Locate the cell with the specified text and output its [x, y] center coordinate. 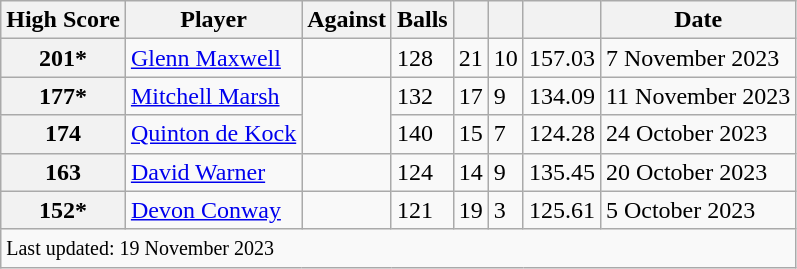
10 [506, 58]
20 October 2023 [698, 172]
11 November 2023 [698, 96]
21 [470, 58]
Against [347, 20]
Glenn Maxwell [213, 58]
174 [64, 134]
124.28 [562, 134]
132 [422, 96]
124 [422, 172]
152* [64, 210]
17 [470, 96]
Date [698, 20]
Balls [422, 20]
Player [213, 20]
High Score [64, 20]
163 [64, 172]
140 [422, 134]
Mitchell Marsh [213, 96]
24 October 2023 [698, 134]
134.09 [562, 96]
Devon Conway [213, 210]
5 October 2023 [698, 210]
7 November 2023 [698, 58]
121 [422, 210]
7 [506, 134]
David Warner [213, 172]
157.03 [562, 58]
125.61 [562, 210]
135.45 [562, 172]
14 [470, 172]
3 [506, 210]
201* [64, 58]
128 [422, 58]
Quinton de Kock [213, 134]
Last updated: 19 November 2023 [398, 248]
15 [470, 134]
19 [470, 210]
177* [64, 96]
